Scan for the cell matching the given text and deliver its [x, y] coordinate at center. 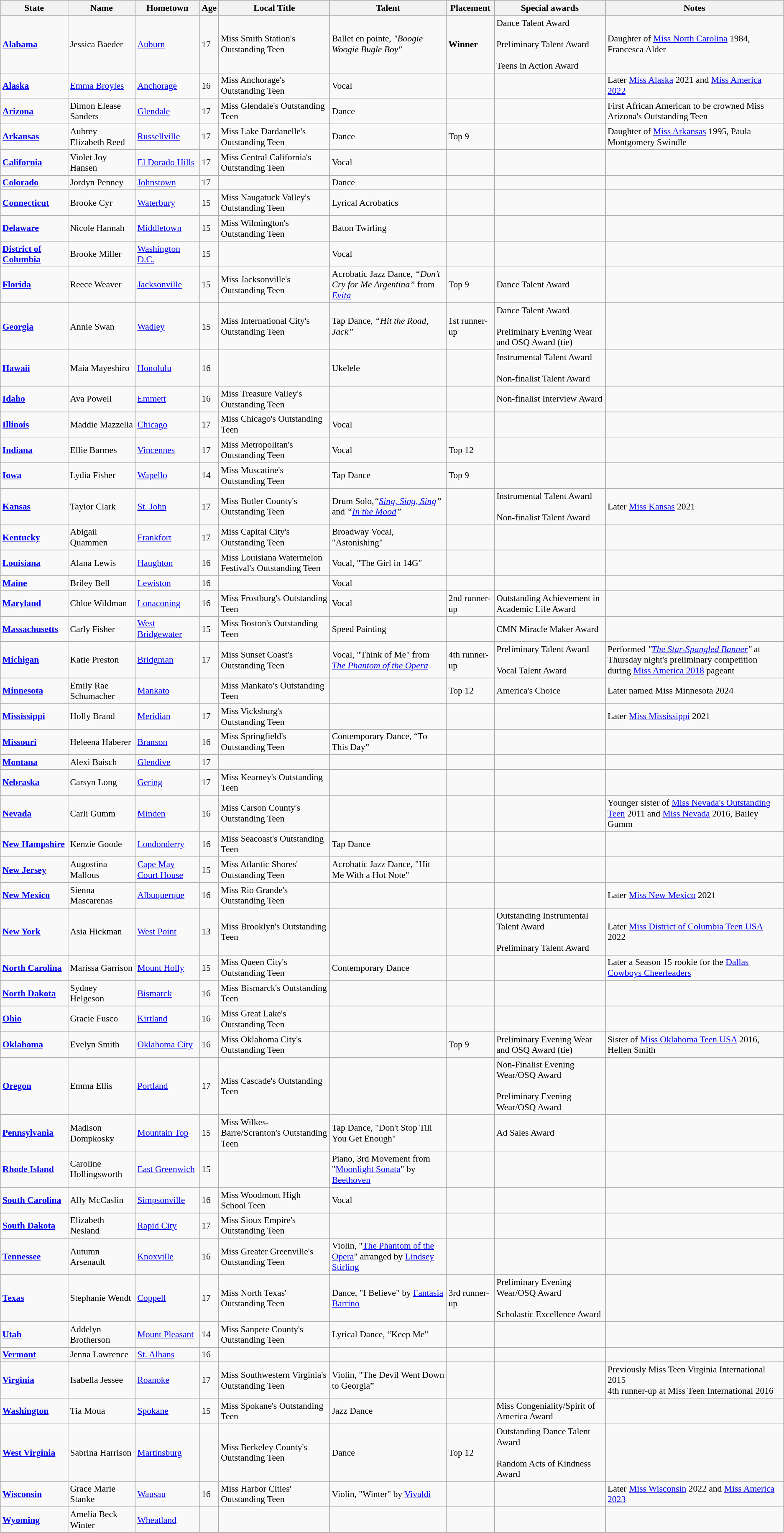
Minnesota [34, 691]
Holly Brand [101, 716]
Previously Miss Teen Virginia International 20154th runner-up at Miss Teen International 2016 [695, 1380]
Anchorage [167, 85]
Maddie Mazzella [101, 424]
Elizabeth Nesland [101, 1226]
Miss Lake Dardanelle's Outstanding Teen [274, 137]
Performed "The Star-Spangled Banner" at Thursday night's preliminary competition during Miss America 2018 pageant [695, 660]
Oklahoma City [167, 1045]
Tap Dance, "Don't Stop Till You Get Enough" [388, 1134]
Washington D.C. [167, 254]
Name [101, 8]
Alaska [34, 85]
Asia Hickman [101, 932]
Gering [167, 782]
Miss Chicago's Outstanding Teen [274, 424]
1st runner-up [470, 327]
Ava Powell [101, 399]
Lonaconing [167, 603]
Middletown [167, 228]
Sister of Miss Oklahoma Teen USA 2016, Hellen Smith [695, 1045]
13 [209, 932]
Brooke Miller [101, 254]
Jazz Dance [388, 1411]
Wadley [167, 327]
Miss Naugatuck Valley's Outstanding Teen [274, 203]
Miss Muscatine's Outstanding Teen [274, 476]
Mississippi [34, 716]
Miss Boston's Outstanding Teen [274, 629]
First African American to be crowned Miss Arizona's Outstanding Teen [695, 111]
Preliminary Evening Wear and OSQ Award (tie) [550, 1045]
Alexi Baisch [101, 763]
South Dakota [34, 1226]
CMN Miracle Maker Award [550, 629]
Annie Swan [101, 327]
Miss Atlantic Shores' Outstanding Teen [274, 870]
Simpsonville [167, 1200]
Miss Springfield's Outstanding Teen [274, 742]
Dance, "I Believe" by Fantasia Barrino [388, 1298]
Caroline Hollingsworth [101, 1170]
Miss Queen City's Outstanding Teen [274, 968]
Acrobatic Jazz Dance, “Don’t Cry for Me Argentina” from Evita [388, 285]
Jacksonville [167, 285]
Auburn [167, 44]
Rhode Island [34, 1170]
Mount Pleasant [167, 1334]
Contemporary Dance, “To This Day” [388, 742]
Marissa Garrison [101, 968]
Chicago [167, 424]
Arkansas [34, 137]
Massachusetts [34, 629]
Miss Harbor Cities' Outstanding Teen [274, 1494]
St. John [167, 507]
Alabama [34, 44]
Johnstown [167, 183]
Tennessee [34, 1257]
Vermont [34, 1355]
Meridian [167, 716]
Miss Bismarck's Outstanding Teen [274, 994]
Chloe Wildman [101, 603]
Tia Moua [101, 1411]
Oklahoma [34, 1045]
3rd runner-up [470, 1298]
Daughter of Miss North Carolina 1984, Francesca Alder [695, 44]
Acrobatic Jazz Dance, "Hit Me With a Hot Note" [388, 870]
Georgia [34, 327]
Pennsylvania [34, 1134]
Mount Holly [167, 968]
Miss Wilkes-Barre/Scranton's Outstanding Teen [274, 1134]
Wheatland [167, 1520]
Aubrey Elizabeth Reed [101, 137]
Later a Season 15 rookie for the Dallas Cowboys Cheerleaders [695, 968]
Miss Woodmont High School Teen [274, 1200]
Special awards [550, 8]
Briley Bell [101, 584]
Londonderry [167, 844]
Oregon [34, 1086]
Idaho [34, 399]
Miss Vicksburg's Outstanding Teen [274, 716]
Miss International City's Outstanding Teen [274, 327]
North Dakota [34, 994]
Miss North Texas' Outstanding Teen [274, 1298]
Vocal, "The Girl in 14G" [388, 563]
America's Choice [550, 691]
Michigan [34, 660]
Miss Smith Station's Outstanding Teen [274, 44]
Miss Treasure Valley's Outstanding Teen [274, 399]
Miss Mankato's Outstanding Teen [274, 691]
Montana [34, 763]
New Hampshire [34, 844]
California [34, 162]
Dance Talent AwardPreliminary Evening Wear and OSQ Award (tie) [550, 327]
State [34, 8]
Miss Butler County's Outstanding Teen [274, 507]
Bismarck [167, 994]
Later Miss New Mexico 2021 [695, 895]
Madison Dompkosky [101, 1134]
Miss Anchorage's Outstanding Teen [274, 85]
Lyrical Acrobatics [388, 203]
Delaware [34, 228]
Sydney Helgeson [101, 994]
Miss Oklahoma City's Outstanding Teen [274, 1045]
Glendive [167, 763]
Carli Gumm [101, 813]
Ballet en pointe, "Boogie Woogie Bugle Boy" [388, 44]
New Jersey [34, 870]
Waterbury [167, 203]
Miss Carson County's Outstanding Teen [274, 813]
New Mexico [34, 895]
Lewiston [167, 584]
Russellville [167, 137]
Amelia Beck Winter [101, 1520]
Later Miss Alaska 2021 and Miss America 2022 [695, 85]
Daughter of Miss Arkansas 1995, Paula Montgomery Swindle [695, 137]
Miss Wilmington's Outstanding Teen [274, 228]
Local Title [274, 8]
Age [209, 8]
Autumn Arsenault [101, 1257]
North Carolina [34, 968]
Heleena Haberer [101, 742]
Missouri [34, 742]
Addelyn Brotherson [101, 1334]
South Carolina [34, 1200]
Mountain Top [167, 1134]
4th runner-up [470, 660]
Grace Marie Stanke [101, 1494]
Miss Congeniality/Spirit of America Award [550, 1411]
Nebraska [34, 782]
Haughton [167, 563]
Honolulu [167, 368]
Jordyn Penney [101, 183]
Louisiana [34, 563]
Arizona [34, 111]
Miss Spokane's Outstanding Teen [274, 1411]
Later Miss Wisconsin 2022 and Miss America 2023 [695, 1494]
Martinsburg [167, 1453]
Miss Louisiana Watermelon Festival's Outstanding Teen [274, 563]
Talent [388, 8]
Broadway Vocal, "Astonishing" [388, 537]
Emma Ellis [101, 1086]
Lydia Fisher [101, 476]
Wapello [167, 476]
Texas [34, 1298]
Wausau [167, 1494]
Speed Painting [388, 629]
Bridgman [167, 660]
Taylor Clark [101, 507]
Miss Jacksonville's Outstanding Teen [274, 285]
Augostina Mallous [101, 870]
Abigail Quammen [101, 537]
East Greenwich [167, 1170]
Glendale [167, 111]
Evelyn Smith [101, 1045]
Carsyn Long [101, 782]
Miss Kearney's Outstanding Teen [274, 782]
Kentucky [34, 537]
Cape May Court House [167, 870]
Outstanding Instrumental Talent AwardPreliminary Talent Award [550, 932]
Miss Rio Grande's Outstanding Teen [274, 895]
Later Miss Mississippi 2021 [695, 716]
El Dorado Hills [167, 162]
Dance Talent AwardPreliminary Talent AwardTeens in Action Award [550, 44]
Miss Great Lake's Outstanding Teen [274, 1019]
Kansas [34, 507]
Knoxville [167, 1257]
Kirtland [167, 1019]
Kenzie Goode [101, 844]
Coppell [167, 1298]
Ohio [34, 1019]
Notes [695, 8]
Minden [167, 813]
Frankfort [167, 537]
Vocal, "Think of Me" from The Phantom of the Opera [388, 660]
Alana Lewis [101, 563]
Tap Dance, “Hit the Road, Jack” [388, 327]
Sienna Mascarenas [101, 895]
Colorado [34, 183]
Miss Cascade's Outstanding Teen [274, 1086]
Gracie Fusco [101, 1019]
Virginia [34, 1380]
Ukelele [388, 368]
Sabrina Harrison [101, 1453]
Utah [34, 1334]
Violet Joy Hansen [101, 162]
Ally McCaslin [101, 1200]
Vincennes [167, 450]
Illinois [34, 424]
Outstanding Dance Talent AwardRandom Acts of Kindness Award [550, 1453]
Rapid City [167, 1226]
Preliminary Talent AwardVocal Talent Award [550, 660]
Later Miss District of Columbia Teen USA 2022 [695, 932]
Baton Twirling [388, 228]
Connecticut [34, 203]
Piano, 3rd Movement from "Moonlight Sonata" by Beethoven [388, 1170]
Iowa [34, 476]
Drum Solo,“Sing, Sing, Sing” and “In the Mood” [388, 507]
Nicole Hannah [101, 228]
Violin, "The Devil Went Down to Georgia” [388, 1380]
Hawaii [34, 368]
Miss Berkeley County's Outstanding Teen [274, 1453]
Violin, "The Phantom of the Opera" arranged by Lindsey Stirling [388, 1257]
Miss Glendale's Outstanding Teen [274, 111]
Miss Central California's Outstanding Teen [274, 162]
Later named Miss Minnesota 2024 [695, 691]
Miss Sioux Empire's Outstanding Teen [274, 1226]
Miss Brooklyn's Outstanding Teen [274, 932]
Stephanie Wendt [101, 1298]
Jessica Baeder [101, 44]
Placement [470, 8]
Ellie Barmes [101, 450]
Emma Broyles [101, 85]
Miss Frostburg's Outstanding Teen [274, 603]
Non-finalist Interview Award [550, 399]
District of Columbia [34, 254]
Emily Rae Schumacher [101, 691]
Miss Southwestern Virginia's Outstanding Teen [274, 1380]
Ad Sales Award [550, 1134]
Reece Weaver [101, 285]
Florida [34, 285]
Maine [34, 584]
Brooke Cyr [101, 203]
Maia Mayeshiro [101, 368]
Washington [34, 1411]
St. Albans [167, 1355]
Jenna Lawrence [101, 1355]
Winner [470, 44]
Albuquerque [167, 895]
Indiana [34, 450]
Wisconsin [34, 1494]
Katie Preston [101, 660]
Isabella Jessee [101, 1380]
Preliminary Evening Wear/OSQ AwardScholastic Excellence Award [550, 1298]
Spokane [167, 1411]
West Virginia [34, 1453]
Carly Fisher [101, 629]
Contemporary Dance [388, 968]
Outstanding Achievement in Academic Life Award [550, 603]
Miss Metropolitan's Outstanding Teen [274, 450]
West Bridgewater [167, 629]
2nd runner-up [470, 603]
Miss Capital City's Outstanding Teen [274, 537]
Branson [167, 742]
Younger sister of Miss Nevada's Outstanding Teen 2011 and Miss Nevada 2016, Bailey Gumm [695, 813]
Miss Seacoast's Outstanding Teen [274, 844]
West Point [167, 932]
Portland [167, 1086]
Maryland [34, 603]
Roanoke [167, 1380]
Mankato [167, 691]
Emmett [167, 399]
Dimon Elease Sanders [101, 111]
Miss Sunset Coast's Outstanding Teen [274, 660]
Lyrical Dance, “Keep Me" [388, 1334]
Nevada [34, 813]
Non-Finalist Evening Wear/OSQ AwardPreliminary Evening Wear/OSQ Award [550, 1086]
New York [34, 932]
Miss Greater Greenville's Outstanding Teen [274, 1257]
Wyoming [34, 1520]
Miss Sanpete County's Outstanding Teen [274, 1334]
Dance Talent Award [550, 285]
Hometown [167, 8]
Later Miss Kansas 2021 [695, 507]
Violin, "Winter" by Vivaldi [388, 1494]
